Search for the cell housing the specified text and yield its (X, Y) center coordinate. 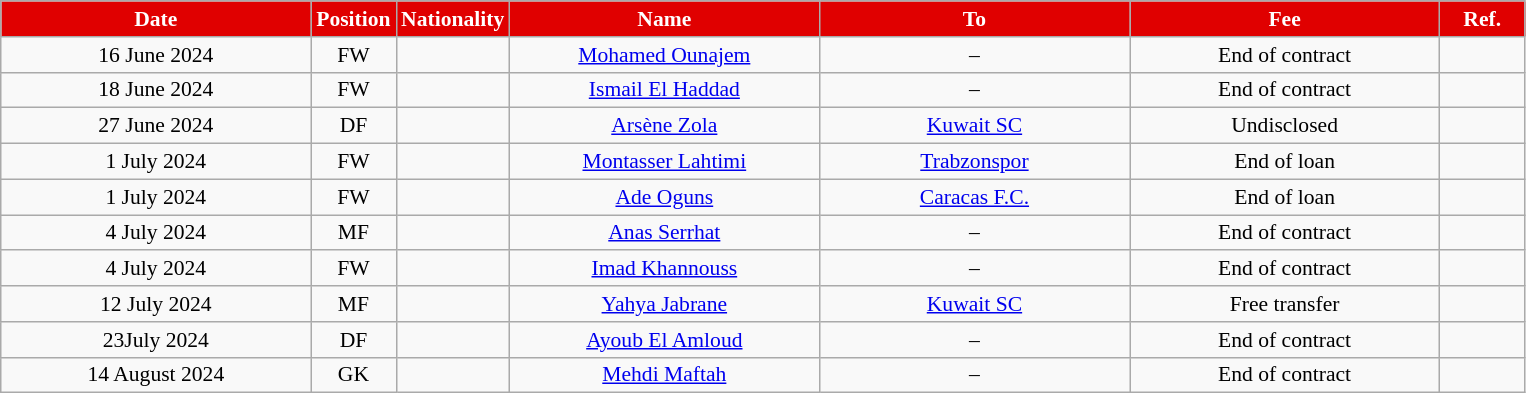
12 July 2024 (156, 304)
23July 2024 (156, 340)
Montasser Lahtimi (664, 162)
16 June 2024 (156, 55)
27 June 2024 (156, 126)
Nationality (452, 19)
Ismail El Haddad (664, 90)
Imad Khannouss (664, 269)
Ref. (1482, 19)
Trabzonspor (974, 162)
Mohamed Ounajem (664, 55)
GK (354, 375)
Ade Oguns (664, 197)
Ayoub El Amloud (664, 340)
Position (354, 19)
18 June 2024 (156, 90)
Anas Serrhat (664, 233)
14 August 2024 (156, 375)
Undisclosed (1285, 126)
Mehdi Maftah (664, 375)
Yahya Jabrane (664, 304)
Name (664, 19)
Caracas F.C. (974, 197)
To (974, 19)
Free transfer (1285, 304)
Date (156, 19)
Fee (1285, 19)
Arsène Zola (664, 126)
